Determine the (X, Y) coordinate at the center of the cell enclosing the given text.  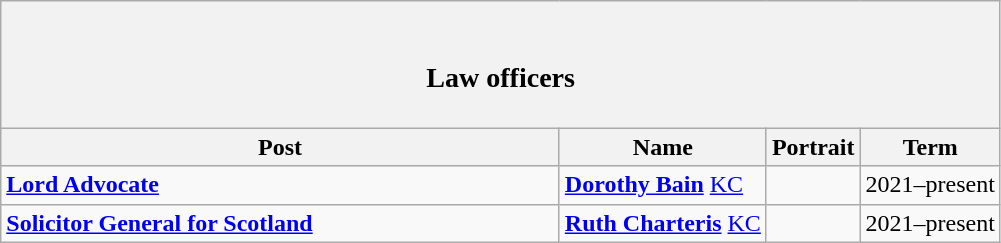
Portrait (813, 147)
Lord Advocate (280, 185)
Term (930, 147)
Post (280, 147)
Ruth Charteris KC (662, 223)
Law officers (501, 64)
Solicitor General for Scotland (280, 223)
Dorothy Bain KC (662, 185)
Name (662, 147)
